Return [x, y] of the center of cell containing provided text 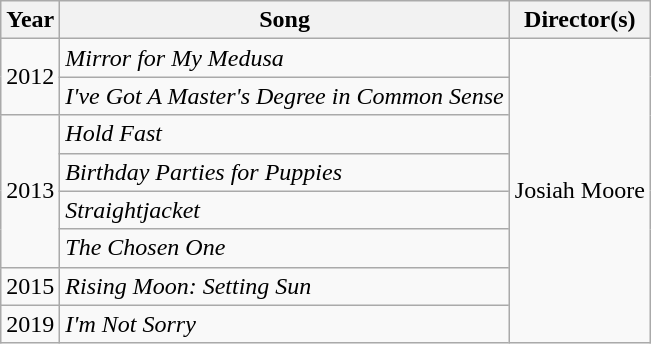
2019 [30, 324]
Straightjacket [284, 210]
Director(s) [580, 20]
I've Got A Master's Degree in Common Sense [284, 96]
Mirror for My Medusa [284, 58]
I'm Not Sorry [284, 324]
Song [284, 20]
Year [30, 20]
Birthday Parties for Puppies [284, 172]
2013 [30, 191]
2012 [30, 77]
Rising Moon: Setting Sun [284, 286]
Josiah Moore [580, 191]
2015 [30, 286]
The Chosen One [284, 248]
Hold Fast [284, 134]
